Identify which cell holds the provided text, then report its (x, y) central coordinate. 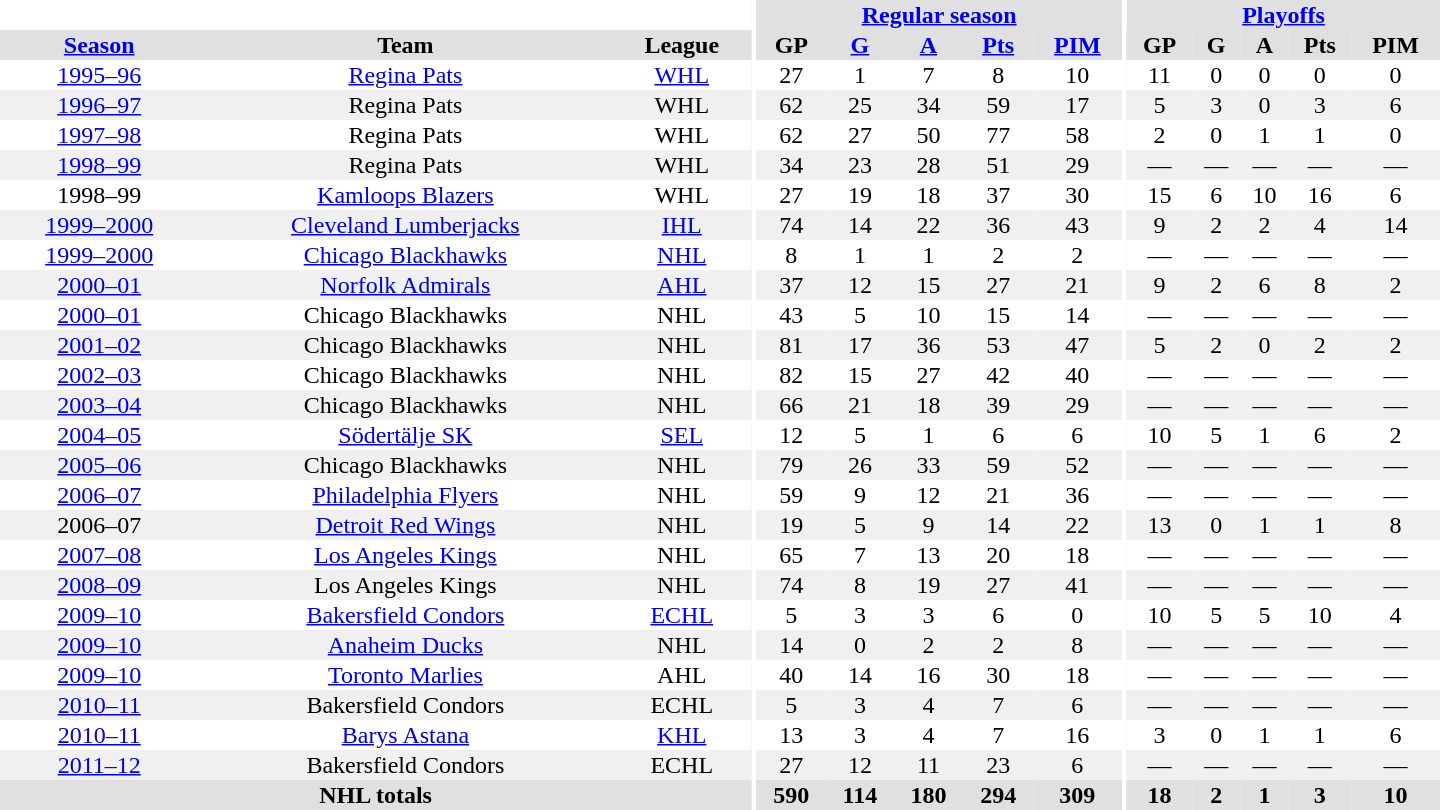
590 (792, 795)
2005–06 (99, 465)
66 (792, 405)
Detroit Red Wings (405, 525)
28 (929, 165)
33 (929, 465)
180 (929, 795)
53 (998, 345)
50 (929, 135)
79 (792, 465)
Toronto Marlies (405, 675)
77 (998, 135)
51 (998, 165)
Cleveland Lumberjacks (405, 225)
41 (1078, 585)
2008–09 (99, 585)
25 (860, 105)
1995–96 (99, 75)
Season (99, 45)
1996–97 (99, 105)
Playoffs (1284, 15)
47 (1078, 345)
65 (792, 555)
Kamloops Blazers (405, 195)
NHL totals (376, 795)
52 (1078, 465)
58 (1078, 135)
2007–08 (99, 555)
2002–03 (99, 375)
39 (998, 405)
309 (1078, 795)
294 (998, 795)
81 (792, 345)
Team (405, 45)
Philadelphia Flyers (405, 495)
IHL (682, 225)
2011–12 (99, 765)
26 (860, 465)
League (682, 45)
Anaheim Ducks (405, 645)
SEL (682, 435)
1997–98 (99, 135)
82 (792, 375)
Södertälje SK (405, 435)
2003–04 (99, 405)
114 (860, 795)
Norfolk Admirals (405, 285)
Regular season (940, 15)
Barys Astana (405, 735)
2004–05 (99, 435)
2001–02 (99, 345)
42 (998, 375)
20 (998, 555)
KHL (682, 735)
